Provide the [X, Y] coordinate of the cell's center where the given text is located.  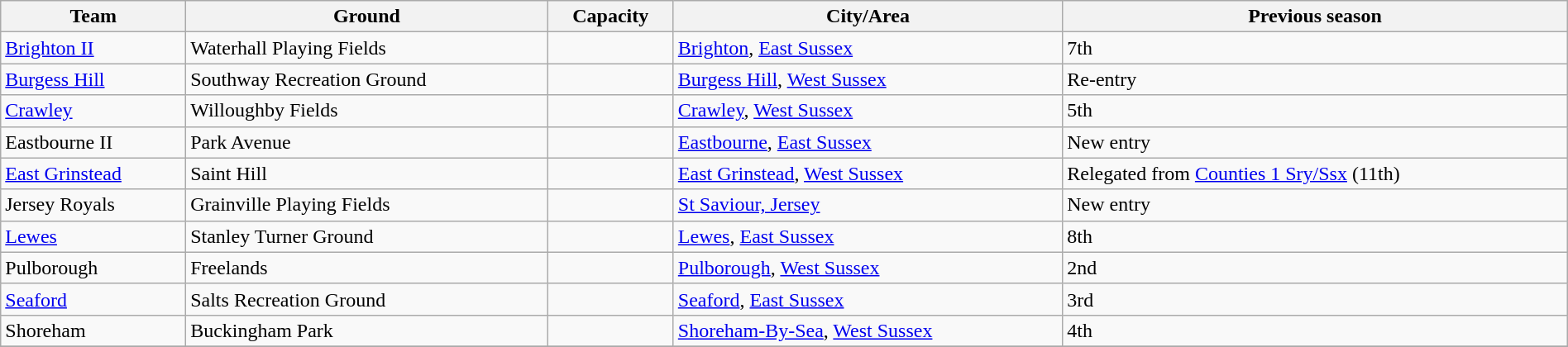
Pulborough, West Sussex [868, 268]
Lewes, East Sussex [868, 236]
Burgess Hill [93, 79]
Shoreham-By-Sea, West Sussex [868, 330]
East Grinstead [93, 173]
Crawley [93, 111]
Stanley Turner Ground [367, 236]
4th [1315, 330]
7th [1315, 48]
5th [1315, 111]
Salts Recreation Ground [367, 299]
Team [93, 17]
Willoughby Fields [367, 111]
Ground [367, 17]
Freelands [367, 268]
Previous season [1315, 17]
8th [1315, 236]
Seaford, East Sussex [868, 299]
Eastbourne II [93, 142]
City/Area [868, 17]
Capacity [610, 17]
3rd [1315, 299]
Shoreham [93, 330]
Re-entry [1315, 79]
Relegated from Counties 1 Sry/Ssx (11th) [1315, 173]
Waterhall Playing Fields [367, 48]
Park Avenue [367, 142]
Jersey Royals [93, 205]
Brighton, East Sussex [868, 48]
Seaford [93, 299]
St Saviour, Jersey [868, 205]
Buckingham Park [367, 330]
2nd [1315, 268]
Grainville Playing Fields [367, 205]
Crawley, West Sussex [868, 111]
East Grinstead, West Sussex [868, 173]
Saint Hill [367, 173]
Pulborough [93, 268]
Eastbourne, East Sussex [868, 142]
Burgess Hill, West Sussex [868, 79]
Brighton II [93, 48]
Southway Recreation Ground [367, 79]
Lewes [93, 236]
